Determine the [X, Y] coordinate at the center of the cell enclosing the given text.  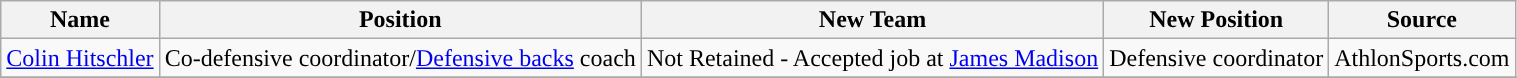
AthlonSports.com [1422, 58]
Colin Hitschler [80, 58]
Not Retained - Accepted job at James Madison [872, 58]
Defensive coordinator [1216, 58]
New Team [872, 20]
Position [400, 20]
Co-defensive coordinator/Defensive backs coach [400, 58]
Name [80, 20]
Source [1422, 20]
New Position [1216, 20]
